Determine the (X, Y) coordinate at the center of the cell enclosing the given text.  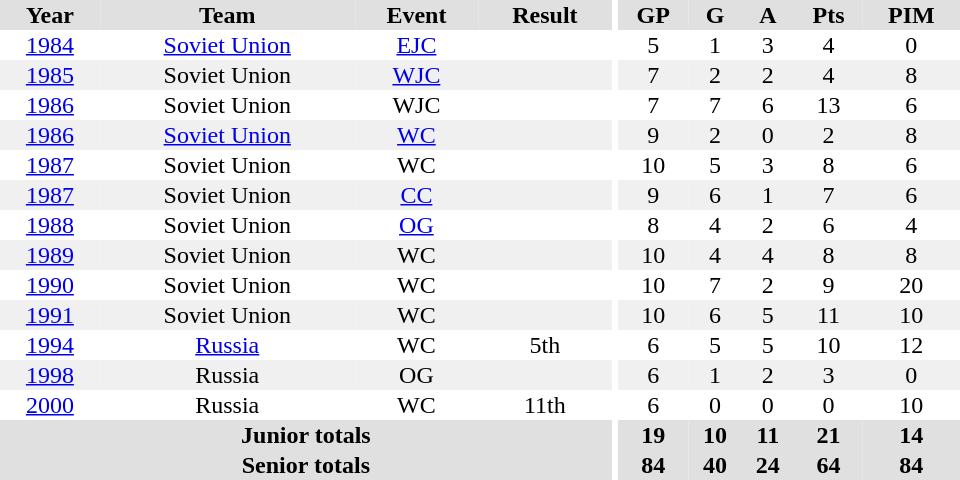
2000 (50, 405)
Team (228, 15)
21 (828, 435)
PIM (912, 15)
GP (654, 15)
1989 (50, 255)
1984 (50, 45)
1991 (50, 315)
1985 (50, 75)
1998 (50, 375)
64 (828, 465)
1988 (50, 225)
5th (545, 345)
Event (416, 15)
20 (912, 285)
Junior totals (306, 435)
EJC (416, 45)
13 (828, 105)
24 (768, 465)
G (716, 15)
CC (416, 195)
40 (716, 465)
14 (912, 435)
Senior totals (306, 465)
Year (50, 15)
A (768, 15)
1994 (50, 345)
1990 (50, 285)
19 (654, 435)
Pts (828, 15)
11th (545, 405)
12 (912, 345)
Result (545, 15)
